Search for the cell housing the specified text and yield its (x, y) center coordinate. 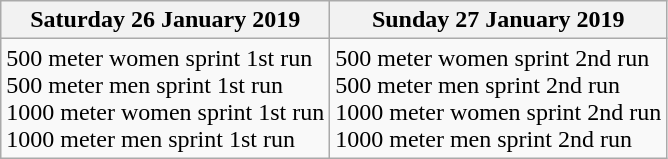
500 meter women sprint 1st run 500 meter men sprint 1st run 1000 meter women sprint 1st run 1000 meter men sprint 1st run (166, 98)
Saturday 26 January 2019 (166, 20)
500 meter women sprint 2nd run 500 meter men sprint 2nd run 1000 meter women sprint 2nd run 1000 meter men sprint 2nd run (498, 98)
Sunday 27 January 2019 (498, 20)
